Determine the [X, Y] coordinate at the center of the cell enclosing the given text.  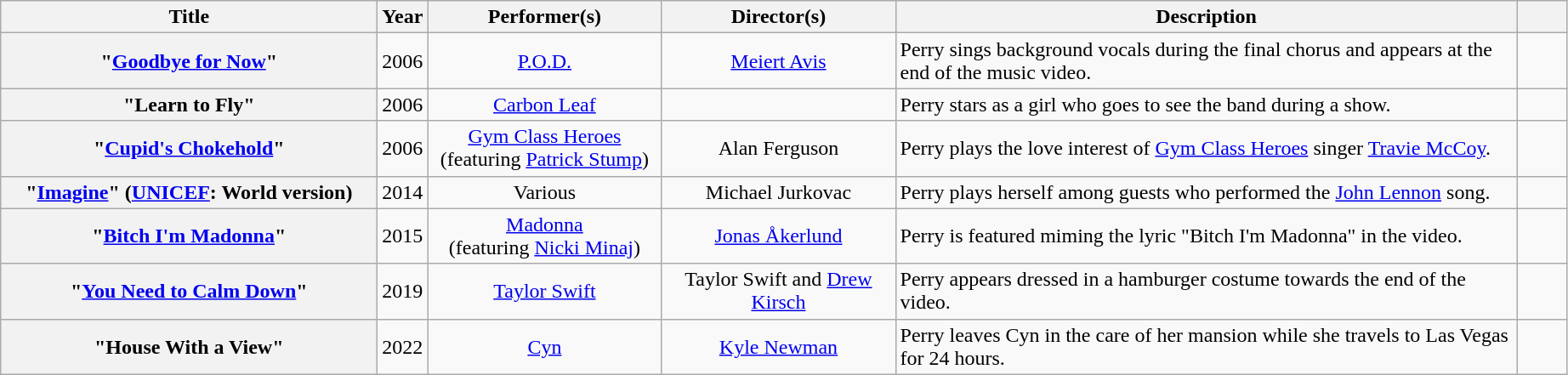
Jonas Åkerlund [779, 236]
"Goodbye for Now" [189, 61]
Perry is featured miming the lyric "Bitch I'm Madonna" in the video. [1206, 236]
Various [544, 192]
Cyn [544, 347]
Kyle Newman [779, 347]
Title [189, 17]
"Cupid's Chokehold" [189, 148]
Carbon Leaf [544, 105]
"Bitch I'm Madonna" [189, 236]
Perry sings background vocals during the final chorus and appears at the end of the music video. [1206, 61]
Taylor Swift and Drew Kirsch [779, 291]
Description [1206, 17]
Perry leaves Cyn in the care of her mansion while she travels to Las Vegas for 24 hours. [1206, 347]
Director(s) [779, 17]
Perry appears dressed in a hamburger costume towards the end of the video. [1206, 291]
2022 [403, 347]
Taylor Swift [544, 291]
Alan Ferguson [779, 148]
Performer(s) [544, 17]
"You Need to Calm Down" [189, 291]
Madonna(featuring Nicki Minaj) [544, 236]
P.O.D. [544, 61]
2015 [403, 236]
2019 [403, 291]
Gym Class Heroes(featuring Patrick Stump) [544, 148]
Year [403, 17]
Perry plays herself among guests who performed the John Lennon song. [1206, 192]
"House With a View" [189, 347]
Perry plays the love interest of Gym Class Heroes singer Travie McCoy. [1206, 148]
Perry stars as a girl who goes to see the band during a show. [1206, 105]
Meiert Avis [779, 61]
2014 [403, 192]
"Imagine" (UNICEF: World version) [189, 192]
"Learn to Fly" [189, 105]
Michael Jurkovac [779, 192]
